Capture the cell that displays the provided text and extract its (X, Y) central coordinate. 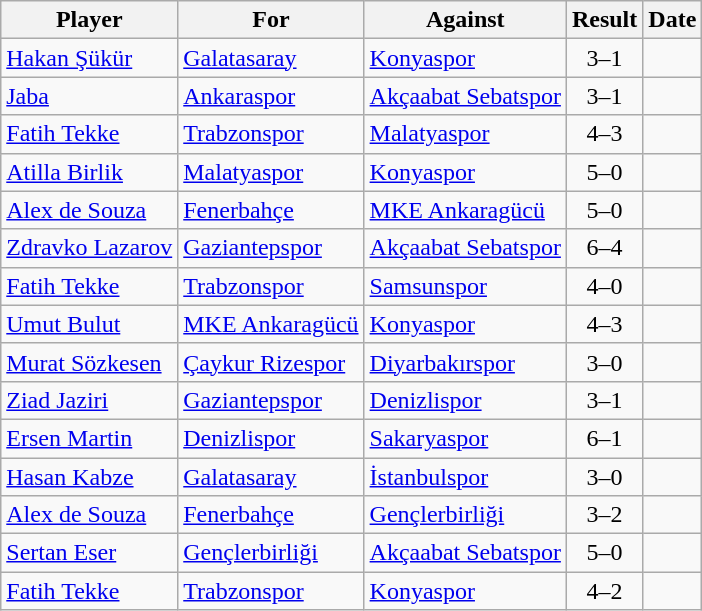
4–0 (604, 286)
Result (604, 20)
Umut Bulut (90, 324)
Hasan Kabze (90, 477)
Samsunspor (465, 286)
Sertan Eser (90, 553)
Zdravko Lazarov (90, 248)
3–2 (604, 515)
İstanbulspor (465, 477)
Atilla Birlik (90, 172)
Jaba (90, 96)
Ersen Martin (90, 438)
Sakaryaspor (465, 438)
Player (90, 20)
For (271, 20)
Murat Sözkesen (90, 362)
Against (465, 20)
Ankaraspor (271, 96)
6–1 (604, 438)
Diyarbakırspor (465, 362)
6–4 (604, 248)
Date (672, 20)
Ziad Jaziri (90, 400)
Çaykur Rizespor (271, 362)
Hakan Şükür (90, 58)
4–2 (604, 591)
